Detect which cell encompasses the target text, then output its (X, Y) center coordinate. 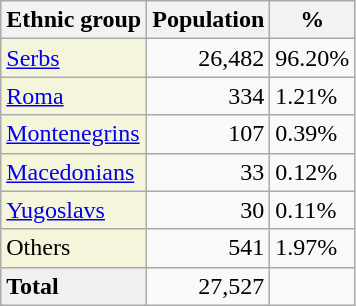
541 (208, 248)
1.97% (312, 248)
0.12% (312, 172)
30 (208, 210)
33 (208, 172)
Total (74, 286)
96.20% (312, 58)
Others (74, 248)
% (312, 20)
Montenegrins (74, 134)
0.39% (312, 134)
Population (208, 20)
Roma (74, 96)
Ethnic group (74, 20)
0.11% (312, 210)
Yugoslavs (74, 210)
26,482 (208, 58)
1.21% (312, 96)
27,527 (208, 286)
334 (208, 96)
107 (208, 134)
Serbs (74, 58)
Macedonians (74, 172)
